Identify which cell holds the provided text, then report its [x, y] central coordinate. 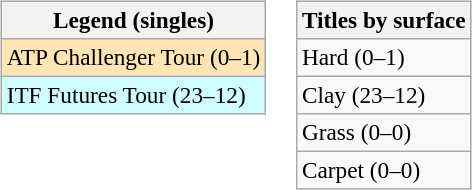
ATP Challenger Tour (0–1) [133, 57]
Titles by surface [384, 20]
Clay (23–12) [384, 95]
Legend (singles) [133, 20]
Carpet (0–0) [384, 171]
Hard (0–1) [384, 57]
ITF Futures Tour (23–12) [133, 95]
Grass (0–0) [384, 133]
